From the cell containing the given text, extract its center point as [x, y] coordinate. 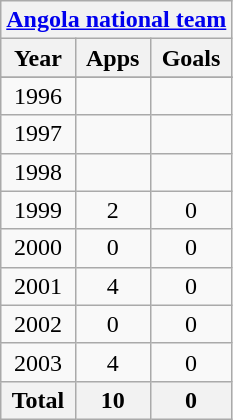
Total [38, 400]
1998 [38, 172]
2000 [38, 248]
1999 [38, 210]
Goals [191, 58]
2002 [38, 324]
1996 [38, 96]
Angola national team [116, 20]
2 [112, 210]
1997 [38, 134]
10 [112, 400]
Apps [112, 58]
2003 [38, 362]
2001 [38, 286]
Year [38, 58]
